Capture the cell that displays the provided text and extract its (X, Y) central coordinate. 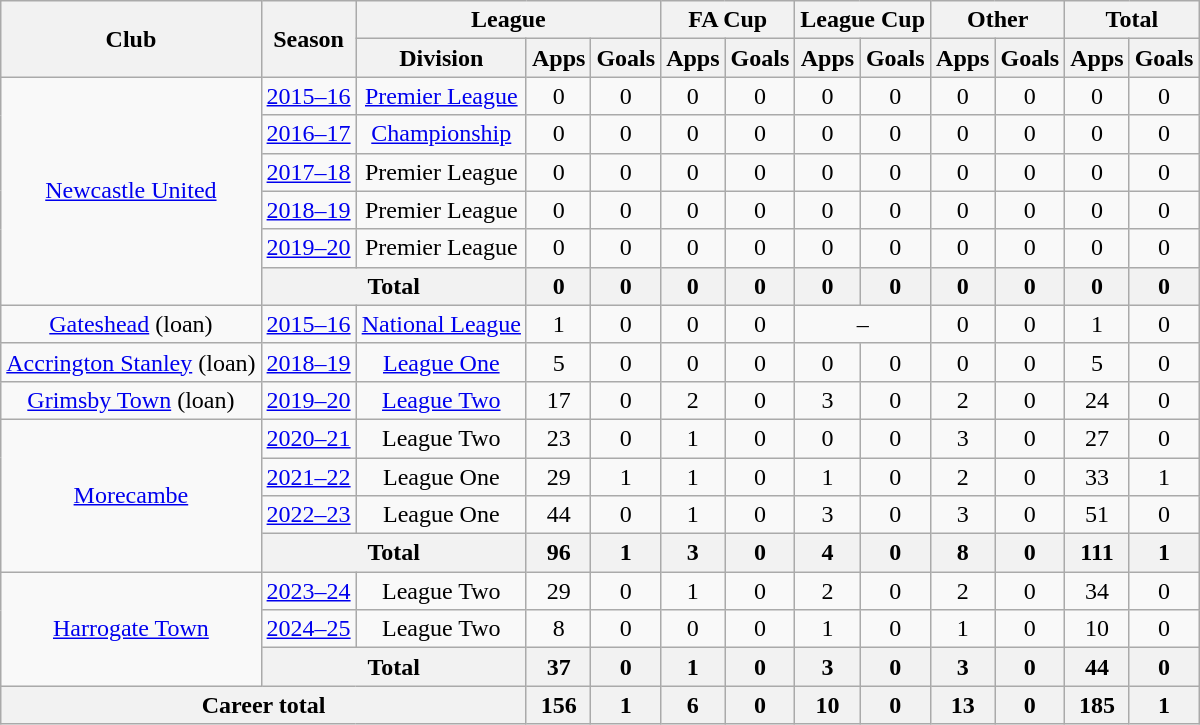
Other (998, 20)
111 (1097, 553)
2016–17 (308, 134)
Harrogate Town (131, 629)
National League (441, 324)
Morecambe (131, 495)
23 (558, 438)
League Cup (863, 20)
– (863, 324)
24 (1097, 400)
Division (441, 58)
Newcastle United (131, 191)
2023–24 (308, 591)
6 (693, 705)
27 (1097, 438)
FA Cup (728, 20)
13 (963, 705)
Championship (441, 134)
96 (558, 553)
Accrington Stanley (loan) (131, 362)
156 (558, 705)
33 (1097, 477)
Career total (264, 705)
185 (1097, 705)
2017–18 (308, 172)
League (508, 20)
2020–21 (308, 438)
4 (828, 553)
37 (558, 667)
Gateshead (loan) (131, 324)
2024–25 (308, 629)
Season (308, 39)
17 (558, 400)
51 (1097, 515)
2021–22 (308, 477)
Club (131, 39)
Grimsby Town (loan) (131, 400)
2022–23 (308, 515)
34 (1097, 591)
